Return the [x, y] coordinate for the center point of the cell that contains the specified text.  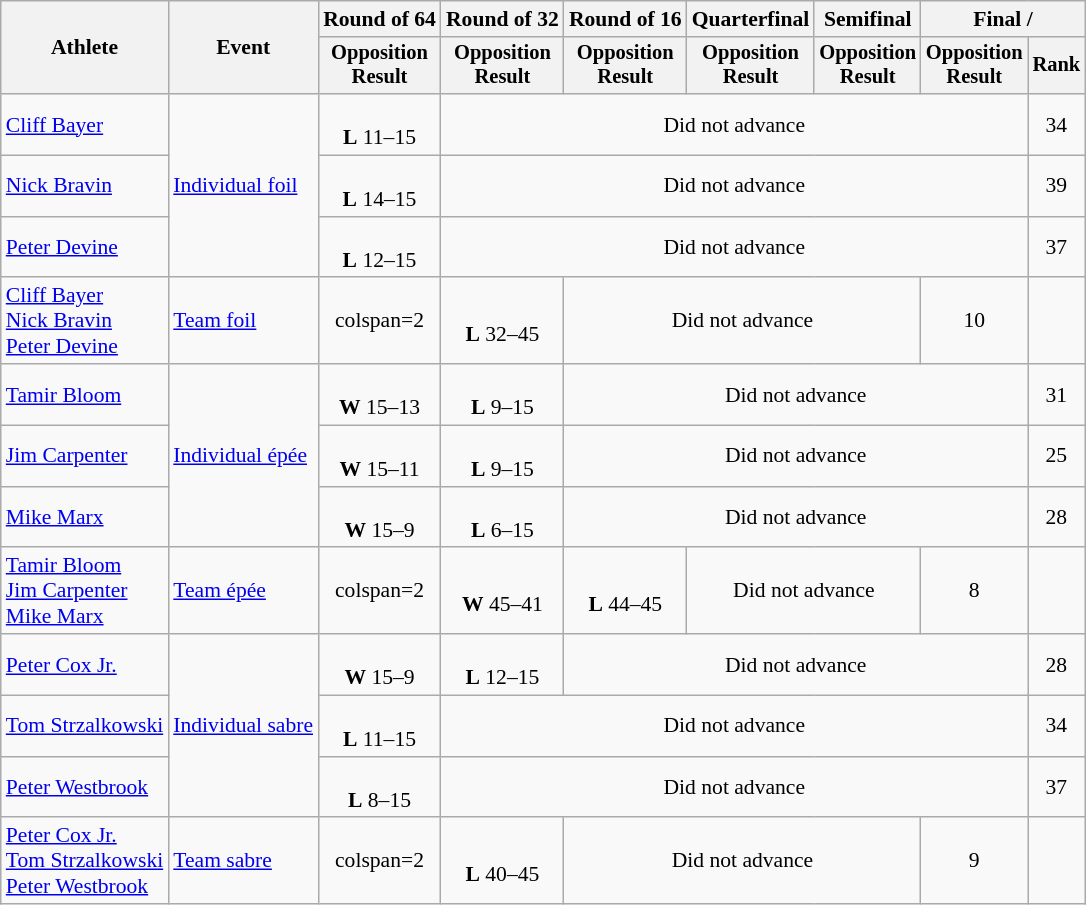
L 14–15 [380, 186]
Cliff Bayer [85, 124]
39 [1057, 186]
L 6–15 [502, 518]
Peter Westbrook [85, 788]
Team épée [243, 592]
L 40–45 [502, 862]
8 [974, 592]
Peter Devine [85, 248]
Round of 32 [502, 19]
Nick Bravin [85, 186]
Team sabre [243, 862]
L 8–15 [380, 788]
Tamir BloomJim CarpenterMike Marx [85, 592]
Mike Marx [85, 518]
Quarterfinal [751, 19]
Round of 64 [380, 19]
W 15–13 [380, 394]
Rank [1057, 66]
Event [243, 48]
W 45–41 [502, 592]
Individual foil [243, 186]
Team foil [243, 322]
L 44–45 [626, 592]
Peter Cox Jr.Tom StrzalkowskiPeter Westbrook [85, 862]
Final / [1003, 19]
31 [1057, 394]
Jim Carpenter [85, 456]
Individual sabre [243, 726]
Individual épée [243, 456]
Peter Cox Jr. [85, 664]
9 [974, 862]
10 [974, 322]
L 32–45 [502, 322]
25 [1057, 456]
Round of 16 [626, 19]
Cliff BayerNick BravinPeter Devine [85, 322]
Semifinal [868, 19]
W 15–11 [380, 456]
Tamir Bloom [85, 394]
Tom Strzalkowski [85, 726]
Athlete [85, 48]
